Find where the given text appears and provide that cell's center as (x, y) coordinate. 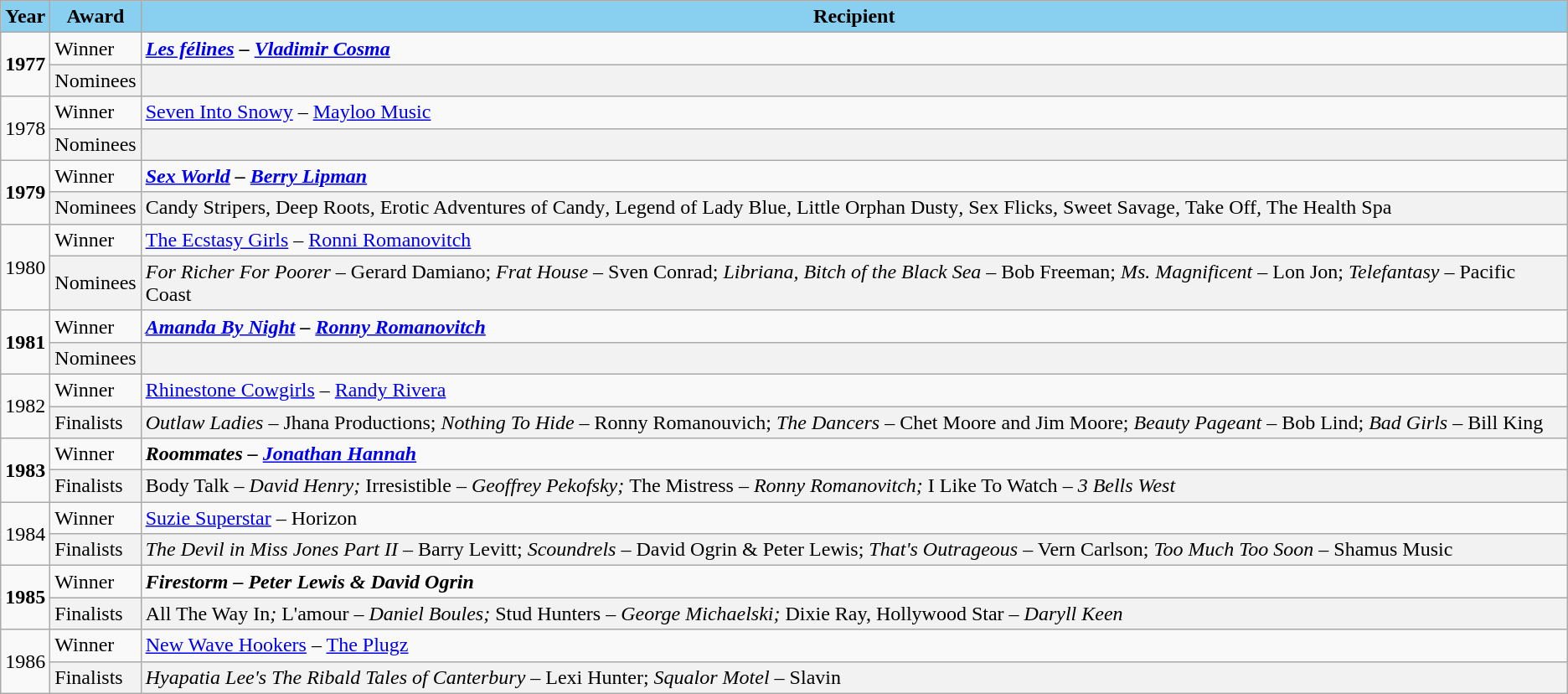
Roommates – Jonathan Hannah (854, 454)
1977 (25, 65)
1984 (25, 534)
1981 (25, 342)
Recipient (854, 17)
1979 (25, 192)
Les félines – Vladimir Cosma (854, 49)
All The Way In; L'amour – Daniel Boules; Stud Hunters – George Michaelski; Dixie Ray, Hollywood Star – Daryll Keen (854, 614)
Suzie Superstar – Horizon (854, 518)
1982 (25, 406)
1983 (25, 470)
Award (95, 17)
New Wave Hookers – The Plugz (854, 645)
1986 (25, 661)
The Ecstasy Girls – Ronni Romanovitch (854, 240)
Amanda By Night – Ronny Romanovitch (854, 326)
Seven Into Snowy – Mayloo Music (854, 112)
Hyapatia Lee's The Ribald Tales of Canterbury – Lexi Hunter; Squalor Motel – Slavin (854, 677)
Body Talk – David Henry; Irresistible – Geoffrey Pekofsky; The Mistress – Ronny Romanovitch; I Like To Watch – 3 Bells West (854, 486)
1985 (25, 598)
1980 (25, 267)
Rhinestone Cowgirls – Randy Rivera (854, 390)
Year (25, 17)
Sex World – Berry Lipman (854, 176)
Firestorm – Peter Lewis & David Ogrin (854, 582)
Candy Stripers, Deep Roots, Erotic Adventures of Candy, Legend of Lady Blue, Little Orphan Dusty, Sex Flicks, Sweet Savage, Take Off, The Health Spa (854, 208)
1978 (25, 128)
